Locate the cell with the specified text and output its (X, Y) center coordinate. 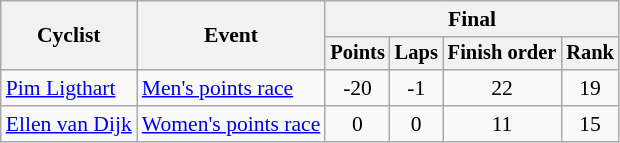
-1 (416, 88)
Final (472, 19)
Pim Ligthart (69, 88)
-20 (357, 88)
Laps (416, 54)
Men's points race (232, 88)
Finish order (502, 54)
11 (502, 124)
Event (232, 36)
Cyclist (69, 36)
Women's points race (232, 124)
22 (502, 88)
Points (357, 54)
15 (590, 124)
Ellen van Dijk (69, 124)
Rank (590, 54)
19 (590, 88)
